Extract the (X, Y) coordinate from the center of the cell holding the provided text.  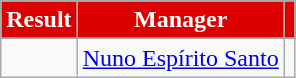
Manager (180, 20)
Nuno Espírito Santo (180, 58)
Result (39, 20)
